Output the (x, y) coordinate of the center of the cell containing the given text.  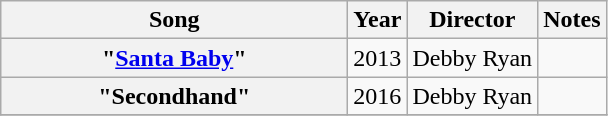
Song (174, 20)
2016 (378, 96)
Year (378, 20)
2013 (378, 58)
Director (472, 20)
Notes (572, 20)
"Secondhand" (174, 96)
"Santa Baby" (174, 58)
